Extract the (X, Y) coordinate from the center of the cell holding the provided text.  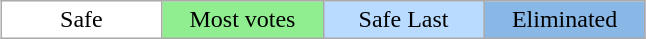
Most votes (242, 20)
Safe Last (404, 20)
Safe (82, 20)
Eliminated (564, 20)
